Extract the [x, y] coordinate from the center of the cell holding the provided text.  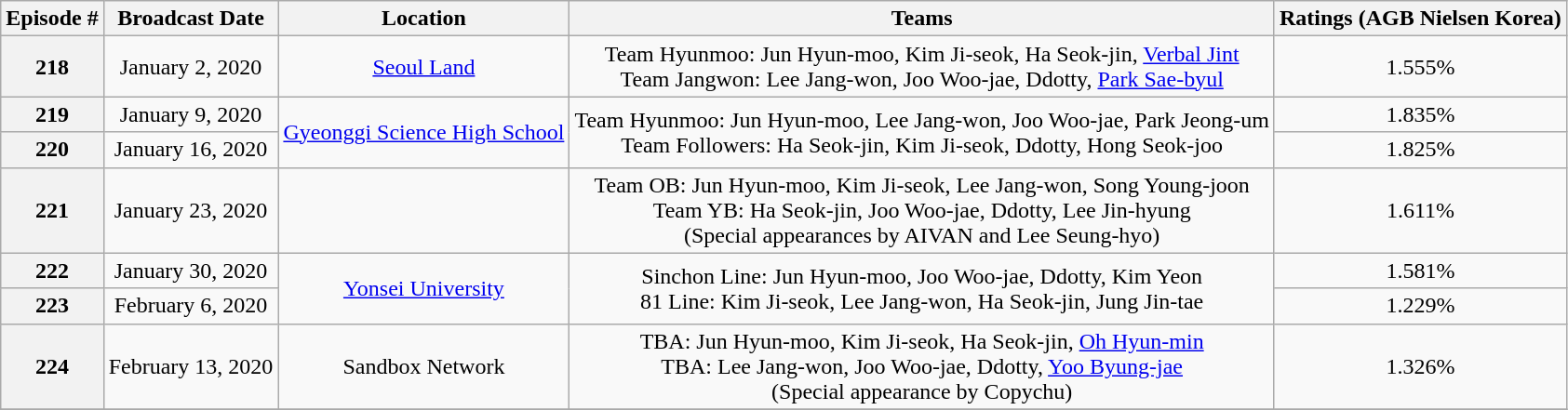
219 [52, 114]
Teams [922, 19]
Seoul Land [424, 67]
218 [52, 67]
February 13, 2020 [191, 366]
222 [52, 271]
220 [52, 150]
Gyeonggi Science High School [424, 132]
January 9, 2020 [191, 114]
1.581% [1420, 271]
Ratings (AGB Nielsen Korea) [1420, 19]
223 [52, 306]
1.835% [1420, 114]
Sinchon Line: Jun Hyun-moo, Joo Woo-jae, Ddotty, Kim Yeon81 Line: Kim Ji-seok, Lee Jang-won, Ha Seok-jin, Jung Jin-tae [922, 288]
January 16, 2020 [191, 150]
Location [424, 19]
January 30, 2020 [191, 271]
1.611% [1420, 210]
224 [52, 366]
1.555% [1420, 67]
Episode # [52, 19]
Sandbox Network [424, 366]
January 2, 2020 [191, 67]
1.326% [1420, 366]
Broadcast Date [191, 19]
February 6, 2020 [191, 306]
Team Hyunmoo: Jun Hyun-moo, Kim Ji-seok, Ha Seok-jin, Verbal JintTeam Jangwon: Lee Jang-won, Joo Woo-jae, Ddotty, Park Sae-byul [922, 67]
1.825% [1420, 150]
1.229% [1420, 306]
Yonsei University [424, 288]
221 [52, 210]
January 23, 2020 [191, 210]
TBA: Jun Hyun-moo, Kim Ji-seok, Ha Seok-jin, Oh Hyun-minTBA: Lee Jang-won, Joo Woo-jae, Ddotty, Yoo Byung-jae(Special appearance by Copychu) [922, 366]
Team Hyunmoo: Jun Hyun-moo, Lee Jang-won, Joo Woo-jae, Park Jeong-umTeam Followers: Ha Seok-jin, Kim Ji-seok, Ddotty, Hong Seok-joo [922, 132]
